Provide the (x, y) coordinate of the cell's center where the given text is located.  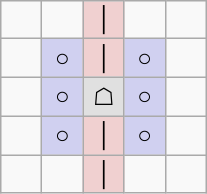
☖ (104, 97)
